Return [x, y] of the center of cell containing provided text 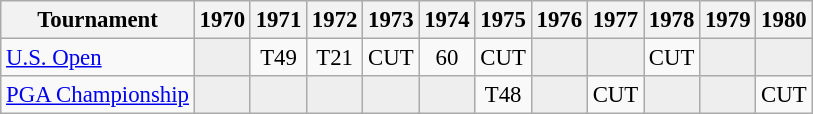
1976 [559, 20]
1973 [391, 20]
T49 [278, 58]
U.S. Open [98, 58]
60 [447, 58]
1978 [672, 20]
T21 [335, 58]
1972 [335, 20]
1970 [222, 20]
1979 [728, 20]
1971 [278, 20]
T48 [503, 95]
1980 [784, 20]
1974 [447, 20]
PGA Championship [98, 95]
1977 [615, 20]
1975 [503, 20]
Tournament [98, 20]
